Scan for the cell matching the given text and deliver its (X, Y) coordinate at center. 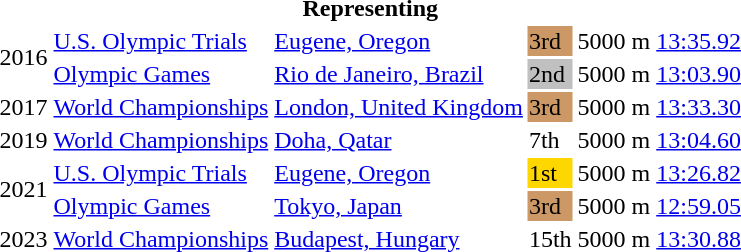
2nd (550, 74)
1st (550, 173)
Tokyo, Japan (399, 206)
7th (550, 140)
Doha, Qatar (399, 140)
Rio de Janeiro, Brazil (399, 74)
London, United Kingdom (399, 107)
